Return the (x, y) coordinate for the center point of the cell that contains the specified text.  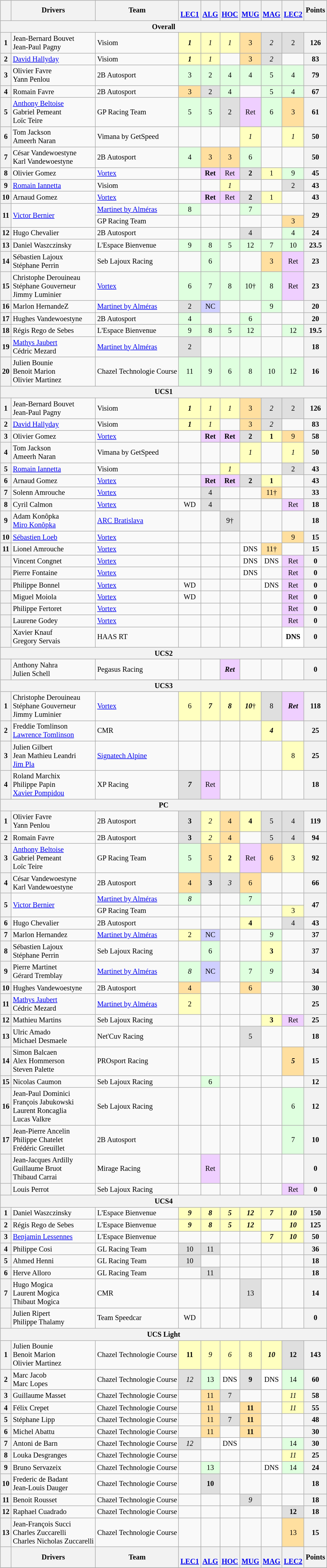
47 (315, 905)
92 (315, 858)
Lionel Amrouche (53, 549)
Simon Balcaen Alex Hommerson Steven Palette (53, 1061)
Anthony Nahra Julien Schell (53, 670)
Michel Abattu (53, 1432)
67 (315, 92)
Signatech Alpine (137, 756)
Pierre Fontaine (53, 573)
Jean-Jacques Ardilly Guillaume Bruot Thibaud Carrai (53, 1169)
23.5 (315, 245)
Herve Alloro (53, 1273)
Louis Perrot (53, 1189)
48 (315, 1420)
Philippe Bonnel (53, 585)
Roland Marchix Philippe Papin Xavier Pompidou (53, 785)
PC (163, 805)
29 (315, 215)
HAAS RT (137, 637)
34 (315, 972)
Jean-François Succi Charles Zuccarelli Charles Nicholas Zuccarelli (53, 1532)
Frederic de Badant Jean-Louis Dauger (53, 1484)
Cyril Calmon (53, 505)
Marlon Hernandez (53, 935)
Raphael Cuadrado (53, 1512)
Philippe Cosi (53, 1249)
Ahmed Henni (53, 1261)
Jean-Pierre Ancelin Philippe Chatelet Frédéric Greuillet (53, 1140)
Pierre Martinet Gérard Tremblay (53, 972)
36 (315, 1249)
61 (315, 112)
Overall (163, 27)
60 (315, 1380)
UCS3 (163, 686)
XP Racing (137, 785)
UCS1 (163, 392)
UCS2 (163, 653)
Hugo Mogica Laurent Mogica Thibaut Mogica (53, 1293)
Mirage Racing (137, 1169)
Solenn Amrouche (53, 493)
Miguel Moiola (53, 597)
45 (315, 174)
143 (315, 1355)
Xavier Knauf Gregory Servais (53, 637)
PROsport Racing (137, 1061)
150 (315, 1213)
19.5 (315, 331)
9† (230, 521)
33 (315, 493)
ARC Bratislava (137, 521)
Marc Jacob Marc Lopes (53, 1380)
Mathieu Martins (53, 1020)
Stéphane Lipp (53, 1420)
UCS4 (163, 1201)
Philippe Fertoret (53, 609)
Net'Cuv Racing (137, 1037)
Laurene Godey (53, 621)
Louka Desgranges (53, 1456)
55 (315, 1408)
Ulric Amado Michael Desmaele (53, 1037)
Nicolas Caumon (53, 1082)
Bruno Servazeix (53, 1467)
Pegasus Racing (137, 670)
Sébastien Loeb (53, 537)
Freddie Tomlinson Lawrence Tomlinson (53, 731)
66 (315, 883)
Marlon HernandeZ (53, 307)
125 (315, 1225)
Team Speedcar (137, 1318)
Antoni de Barn (53, 1444)
Vincent Congnet (53, 561)
Julien Ripert Philippe Thalamy (53, 1318)
Guillaume Masset (53, 1396)
79 (315, 75)
Félix Crepet (53, 1408)
Jean-Paul Dominici François Jabukowski Laurent Roncaglia Lucas Valkre (53, 1107)
118 (315, 706)
Benjamin Lessennes (53, 1237)
Julien Gilbert Jean Mathieu Leandri Jim Pla (53, 756)
Benoit Rousset (53, 1500)
94 (315, 838)
119 (315, 821)
UCS Light (163, 1334)
19 (6, 347)
Adam Konôpka Miro Konôpka (53, 521)
